Return (x, y) of the center of cell containing provided text 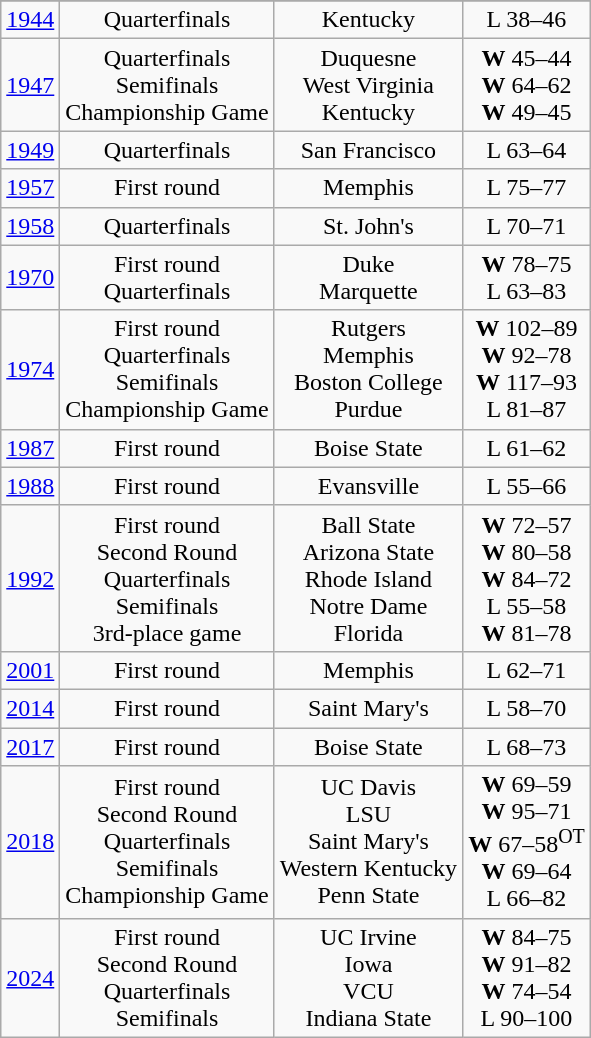
2017 (30, 747)
First roundQuarterfinalsSemifinalsChampionship Game (167, 370)
1988 (30, 486)
First roundSecond RoundQuarterfinalsSemifinalsChampionship Game (167, 842)
1958 (30, 226)
2018 (30, 842)
UC IrvineIowaVCUIndiana State (368, 978)
L 70–71 (527, 226)
L 55–66 (527, 486)
First roundSecond RoundQuarterfinalsSemifinals3rd-place game (167, 578)
DukeMarquette (368, 278)
W 84–75W 91–82W 74–54L 90–100 (527, 978)
San Francisco (368, 150)
1944 (30, 20)
L 62–71 (527, 670)
St. John's (368, 226)
2014 (30, 708)
L 61–62 (527, 448)
W 45–44W 64–62W 49–45 (527, 85)
1974 (30, 370)
1987 (30, 448)
Evansville (368, 486)
1992 (30, 578)
2001 (30, 670)
2024 (30, 978)
Saint Mary's (368, 708)
1947 (30, 85)
W 78–75L 63–83 (527, 278)
L 75–77 (527, 188)
Ball StateArizona StateRhode IslandNotre DameFlorida (368, 578)
First roundSecond RoundQuarterfinalsSemifinals (167, 978)
First roundQuarterfinals (167, 278)
RutgersMemphisBoston CollegePurdue (368, 370)
W 102–89W 92–78W 117–93L 81–87 (527, 370)
QuarterfinalsSemifinalsChampionship Game (167, 85)
1949 (30, 150)
L 38–46 (527, 20)
1957 (30, 188)
DuquesneWest VirginiaKentucky (368, 85)
1970 (30, 278)
Kentucky (368, 20)
W 72–57W 80–58W 84–72L 55–58W 81–78 (527, 578)
L 68–73 (527, 747)
L 58–70 (527, 708)
W 69–59W 95–71W 67–58OTW 69–64L 66–82 (527, 842)
L 63–64 (527, 150)
UC DavisLSUSaint Mary'sWestern KentuckyPenn State (368, 842)
